Output the (X, Y) coordinate of the center of the cell containing the given text.  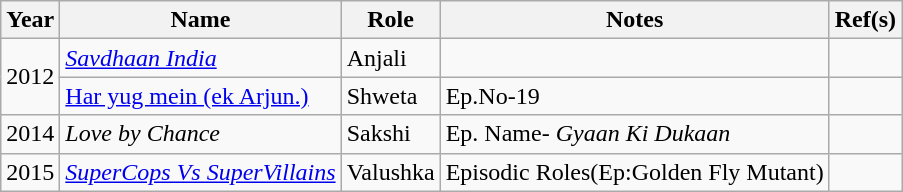
Ref(s) (865, 20)
Ep. Name- Gyaan Ki Dukaan (634, 134)
Har yug mein (ek Arjun.) (200, 96)
Ep.No-19 (634, 96)
Episodic Roles(Ep:Golden Fly Mutant) (634, 172)
Year (30, 20)
SuperCops Vs SuperVillains (200, 172)
Name (200, 20)
Savdhaan India (200, 58)
2012 (30, 77)
Anjali (390, 58)
Love by Chance (200, 134)
Role (390, 20)
Sakshi (390, 134)
2015 (30, 172)
Shweta (390, 96)
Valushka (390, 172)
Notes (634, 20)
2014 (30, 134)
